Return the [x, y] coordinate for the center point of the cell that contains the specified text.  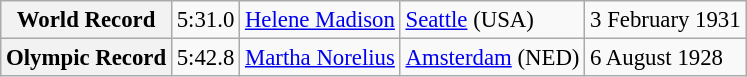
Martha Norelius [320, 58]
Seattle (USA) [492, 20]
World Record [86, 20]
Amsterdam (NED) [492, 58]
3 February 1931 [666, 20]
Olympic Record [86, 58]
6 August 1928 [666, 58]
Helene Madison [320, 20]
5:31.0 [205, 20]
5:42.8 [205, 58]
